Detect which cell encompasses the target text, then output its (x, y) center coordinate. 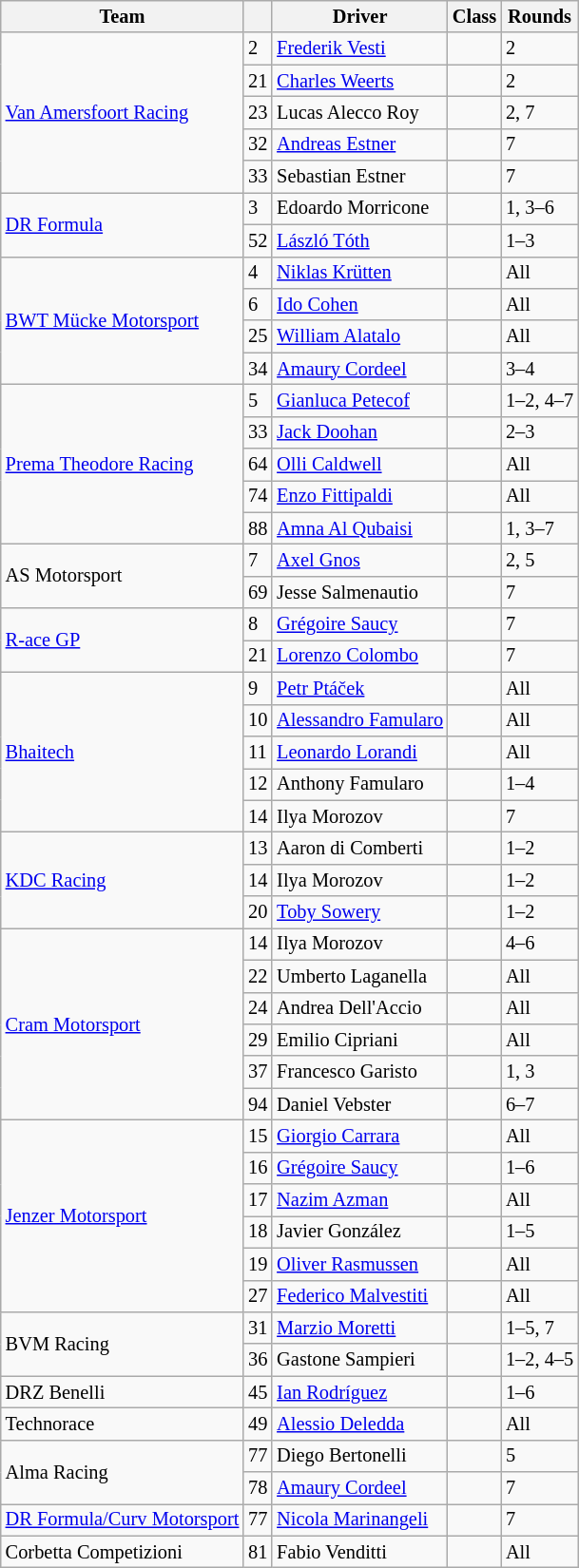
1, 3–7 (540, 528)
1, 3 (540, 1072)
Alessio Deledda (359, 1424)
Niklas Krütten (359, 273)
László Tóth (359, 240)
BVM Racing (122, 1344)
AS Motorsport (122, 576)
Sebastian Estner (359, 177)
Daniel Vebster (359, 1104)
Rounds (540, 16)
R-ace GP (122, 641)
Anthony Famularo (359, 784)
Enzo Fittipaldi (359, 496)
19 (258, 1264)
Umberto Laganella (359, 976)
DR Formula (122, 224)
Team (122, 16)
12 (258, 784)
34 (258, 369)
25 (258, 336)
Diego Bertonelli (359, 1456)
22 (258, 976)
24 (258, 1008)
Marzio Moretti (359, 1328)
88 (258, 528)
18 (258, 1232)
Jenzer Motorsport (122, 1215)
DR Formula/Curv Motorsport (122, 1520)
Gianluca Petecof (359, 400)
81 (258, 1552)
78 (258, 1488)
Prema Theodore Racing (122, 464)
37 (258, 1072)
1–2, 4–7 (540, 400)
1–4 (540, 784)
Nicola Marinangeli (359, 1520)
1–5 (540, 1232)
Nazim Azman (359, 1200)
23 (258, 112)
Cram Motorsport (122, 1023)
2–3 (540, 432)
KDC Racing (122, 880)
27 (258, 1296)
BWT Mücke Motorsport (122, 321)
Oliver Rasmussen (359, 1264)
49 (258, 1424)
Petr Ptáček (359, 688)
17 (258, 1200)
9 (258, 688)
William Alatalo (359, 336)
13 (258, 848)
DRZ Benelli (122, 1392)
Ido Cohen (359, 304)
Francesco Garisto (359, 1072)
Van Amersfoort Racing (122, 112)
32 (258, 144)
6 (258, 304)
3 (258, 208)
Charles Weerts (359, 81)
Bhaitech (122, 752)
Gastone Sampieri (359, 1360)
Driver (359, 16)
29 (258, 1040)
1, 3–6 (540, 208)
2, 7 (540, 112)
2, 5 (540, 560)
3–4 (540, 369)
4–6 (540, 944)
11 (258, 752)
8 (258, 624)
20 (258, 912)
Lorenzo Colombo (359, 656)
Axel Gnos (359, 560)
Aaron di Comberti (359, 848)
4 (258, 273)
64 (258, 465)
Technorace (122, 1424)
Frederik Vesti (359, 48)
Jack Doohan (359, 432)
Edoardo Morricone (359, 208)
31 (258, 1328)
15 (258, 1136)
Corbetta Competizioni (122, 1552)
16 (258, 1168)
Lucas Alecco Roy (359, 112)
52 (258, 240)
Leonardo Lorandi (359, 752)
Federico Malvestiti (359, 1296)
69 (258, 592)
Olli Caldwell (359, 465)
Jesse Salmenautio (359, 592)
1–2, 4–5 (540, 1360)
Fabio Venditti (359, 1552)
1–5, 7 (540, 1328)
Giorgio Carrara (359, 1136)
Toby Sowery (359, 912)
Ian Rodríguez (359, 1392)
74 (258, 496)
Andrea Dell'Accio (359, 1008)
Alessandro Famularo (359, 720)
45 (258, 1392)
36 (258, 1360)
6–7 (540, 1104)
Amna Al Qubaisi (359, 528)
1–3 (540, 240)
Andreas Estner (359, 144)
Alma Racing (122, 1471)
94 (258, 1104)
Javier González (359, 1232)
Class (474, 16)
10 (258, 720)
Emilio Cipriani (359, 1040)
